Detect which cell encompasses the target text, then output its (x, y) center coordinate. 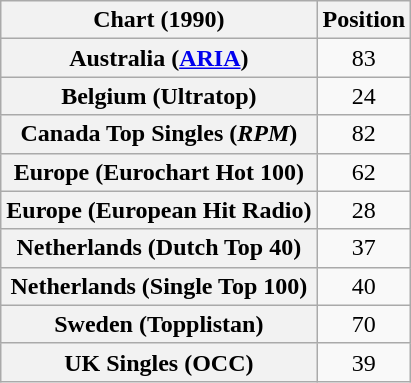
28 (364, 210)
Chart (1990) (159, 20)
Canada Top Singles (RPM) (159, 134)
Netherlands (Dutch Top 40) (159, 248)
Sweden (Topplistan) (159, 324)
39 (364, 362)
UK Singles (OCC) (159, 362)
40 (364, 286)
83 (364, 58)
70 (364, 324)
Position (364, 20)
Australia (ARIA) (159, 58)
82 (364, 134)
62 (364, 172)
Belgium (Ultratop) (159, 96)
Europe (Eurochart Hot 100) (159, 172)
24 (364, 96)
Netherlands (Single Top 100) (159, 286)
37 (364, 248)
Europe (European Hit Radio) (159, 210)
